Find where the given text appears and provide that cell's center as [x, y] coordinate. 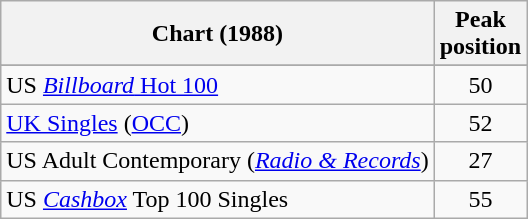
Peakposition [480, 34]
US Billboard Hot 100 [218, 85]
27 [480, 161]
US Cashbox Top 100 Singles [218, 199]
Chart (1988) [218, 34]
50 [480, 85]
UK Singles (OCC) [218, 123]
US Adult Contemporary (Radio & Records) [218, 161]
55 [480, 199]
52 [480, 123]
